Find where the given text appears and provide that cell's center as (X, Y) coordinate. 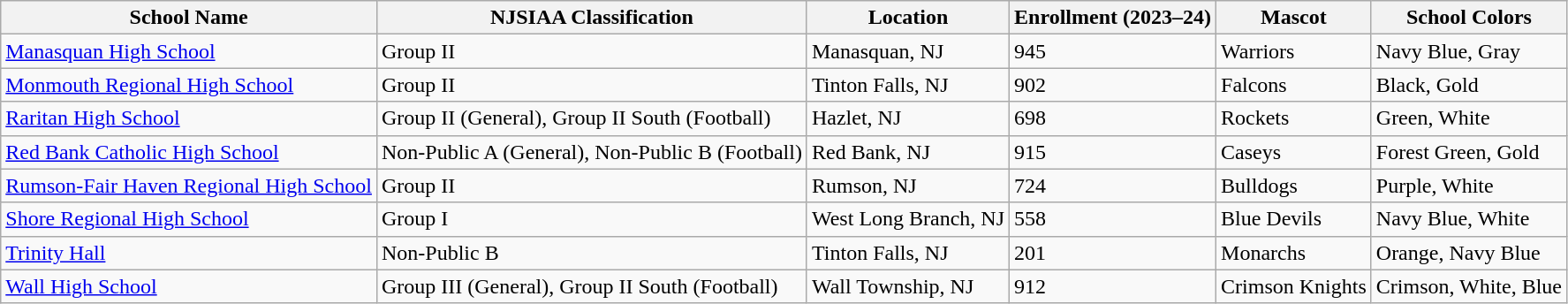
902 (1113, 85)
Forest Green, Gold (1468, 152)
201 (1113, 253)
Warriors (1294, 51)
Caseys (1294, 152)
Shore Regional High School (189, 219)
Bulldogs (1294, 186)
Falcons (1294, 85)
Rumson-Fair Haven Regional High School (189, 186)
West Long Branch, NJ (908, 219)
Raritan High School (189, 118)
Location (908, 18)
558 (1113, 219)
915 (1113, 152)
Trinity Hall (189, 253)
Rockets (1294, 118)
698 (1113, 118)
Group I (592, 219)
Purple, White (1468, 186)
Navy Blue, White (1468, 219)
Black, Gold (1468, 85)
Group III (General), Group II South (Football) (592, 286)
Blue Devils (1294, 219)
Red Bank, NJ (908, 152)
Monarchs (1294, 253)
Red Bank Catholic High School (189, 152)
Manasquan High School (189, 51)
Enrollment (2023–24) (1113, 18)
Group II (General), Group II South (Football) (592, 118)
724 (1113, 186)
Green, White (1468, 118)
Wall High School (189, 286)
Manasquan, NJ (908, 51)
NJSIAA Classification (592, 18)
School Colors (1468, 18)
Crimson, White, Blue (1468, 286)
912 (1113, 286)
Monmouth Regional High School (189, 85)
Rumson, NJ (908, 186)
Mascot (1294, 18)
Crimson Knights (1294, 286)
Non-Public B (592, 253)
Navy Blue, Gray (1468, 51)
Wall Township, NJ (908, 286)
945 (1113, 51)
Non-Public A (General), Non-Public B (Football) (592, 152)
Hazlet, NJ (908, 118)
School Name (189, 18)
Orange, Navy Blue (1468, 253)
